Detect which cell encompasses the target text, then output its [X, Y] center coordinate. 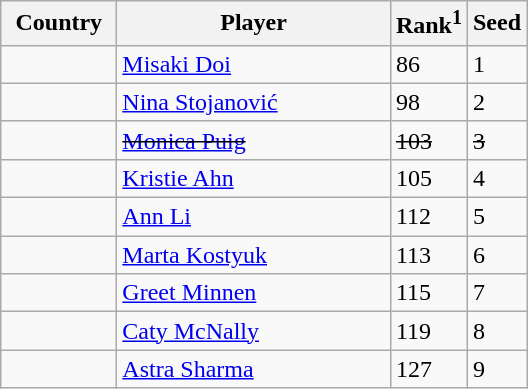
127 [428, 369]
Seed [496, 24]
115 [428, 293]
86 [428, 64]
Kristie Ahn [254, 178]
Astra Sharma [254, 369]
3 [496, 140]
103 [428, 140]
5 [496, 217]
Caty McNally [254, 331]
119 [428, 331]
9 [496, 369]
Rank1 [428, 24]
Greet Minnen [254, 293]
112 [428, 217]
4 [496, 178]
7 [496, 293]
Ann Li [254, 217]
Nina Stojanović [254, 102]
Marta Kostyuk [254, 255]
113 [428, 255]
2 [496, 102]
1 [496, 64]
Player [254, 24]
8 [496, 331]
Monica Puig [254, 140]
Country [59, 24]
105 [428, 178]
Misaki Doi [254, 64]
98 [428, 102]
6 [496, 255]
